For the text-containing cell, return its midpoint in [x, y] coordinate format. 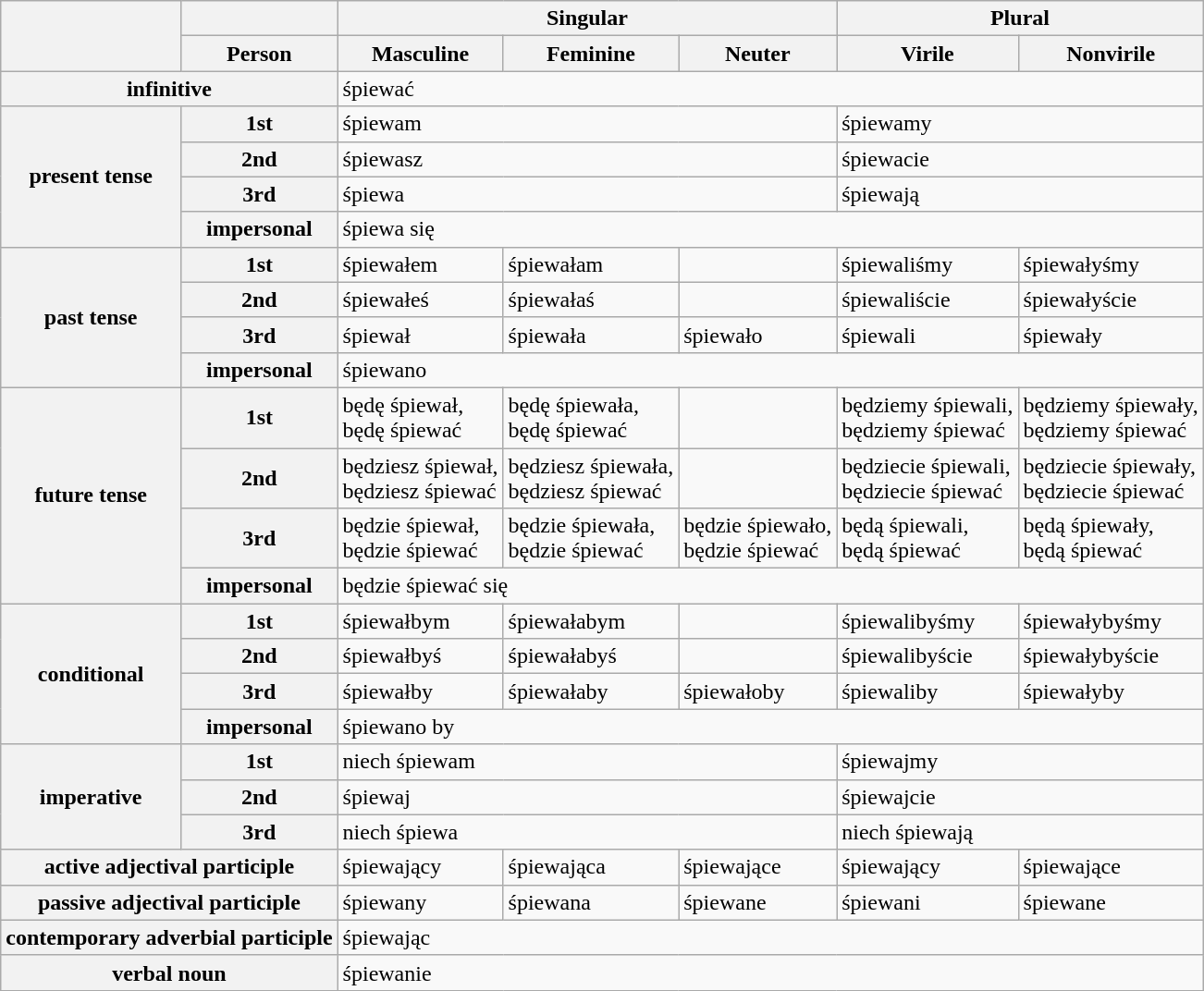
śpiewałyście [1111, 300]
Person [260, 54]
śpiewani [928, 902]
będzie śpiewała,będzie śpiewać [591, 538]
śpiewacie [1020, 159]
śpiewana [591, 902]
śpiewają [1020, 194]
Feminine [591, 54]
śpiewa [587, 194]
śpiewałeś [420, 300]
będziemy śpiewali,będziemy śpiewać [928, 418]
past tense [91, 317]
śpiewałam [591, 264]
będziesz śpiewał,będziesz śpiewać [420, 477]
śpiewałabym [591, 621]
śpiewamy [1020, 124]
active adjectival participle [169, 867]
Masculine [420, 54]
śpiewano by [770, 727]
śpiewanie [770, 973]
będziesz śpiewała,będziesz śpiewać [591, 477]
będzie śpiewał,będzie śpiewać [420, 538]
śpiewałoby [758, 691]
Nonvirile [1111, 54]
Singular [587, 18]
niech śpiewam [587, 762]
śpiewałem [420, 264]
śpiewaliby [928, 691]
śpiewałybyście [1111, 656]
śpiewała [591, 335]
Neuter [758, 54]
będzie śpiewać się [770, 586]
będą śpiewali,będą śpiewać [928, 538]
infinitive [169, 89]
Virile [928, 54]
śpiewałybyśmy [1111, 621]
śpiewałyśmy [1111, 264]
passive adjectival participle [169, 902]
będziemy śpiewały,będziemy śpiewać [1111, 418]
śpiewałbym [420, 621]
będzie śpiewało,będzie śpiewać [758, 538]
future tense [91, 495]
śpiewałabyś [591, 656]
present tense [91, 177]
śpiewałby [420, 691]
contemporary adverbial participle [169, 937]
śpiewająca [591, 867]
niech śpiewa [587, 832]
śpiewałbyś [420, 656]
śpiewaj [587, 797]
śpiewasz [587, 159]
będę śpiewała,będę śpiewać [591, 418]
śpiewały [1111, 335]
śpiewało [758, 335]
będziecie śpiewali,będziecie śpiewać [928, 477]
śpiewałyby [1111, 691]
śpiewano [770, 370]
będą śpiewały,będą śpiewać [1111, 538]
będę śpiewał,będę śpiewać [420, 418]
verbal noun [169, 973]
śpiewalibyśmy [928, 621]
śpiewaliśmy [928, 264]
śpiewać [770, 89]
będziecie śpiewały,będziecie śpiewać [1111, 477]
conditional [91, 674]
śpiewali [928, 335]
śpiewając [770, 937]
imperative [91, 797]
śpiewajcie [1020, 797]
śpiewajmy [1020, 762]
Plural [1020, 18]
śpiewa się [770, 229]
niech śpiewają [1020, 832]
śpiewam [587, 124]
śpiewalibyście [928, 656]
śpiewałaś [591, 300]
śpiewał [420, 335]
śpiewany [420, 902]
śpiewałaby [591, 691]
śpiewaliście [928, 300]
